Return [X, Y] of the center of cell containing provided text 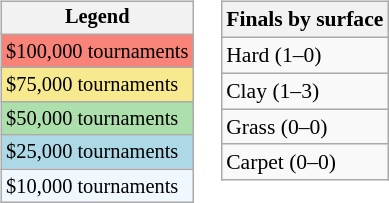
$25,000 tournaments [97, 152]
Clay (1–3) [304, 91]
Finals by surface [304, 20]
$10,000 tournaments [97, 186]
Grass (0–0) [304, 127]
Carpet (0–0) [304, 162]
$100,000 tournaments [97, 51]
$75,000 tournaments [97, 85]
Legend [97, 18]
$50,000 tournaments [97, 119]
Hard (1–0) [304, 55]
